Determine the [X, Y] coordinate at the center of the cell enclosing the given text.  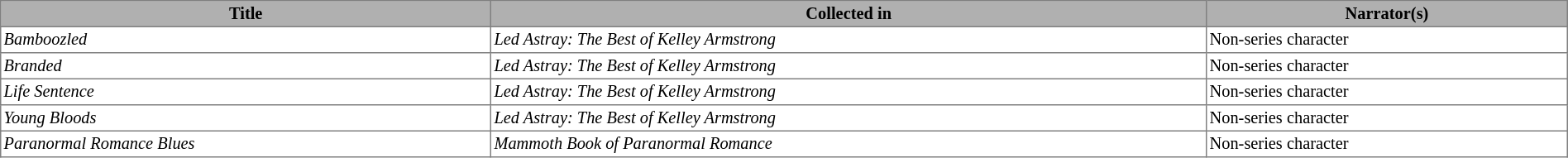
Life Sentence [246, 92]
Mammoth Book of Paranormal Romance [849, 144]
Branded [246, 66]
Young Bloods [246, 118]
Bamboozled [246, 40]
Collected in [849, 14]
Title [246, 14]
Narrator(s) [1388, 14]
Paranormal Romance Blues [246, 144]
